Return (X, Y) of the center of cell containing provided text 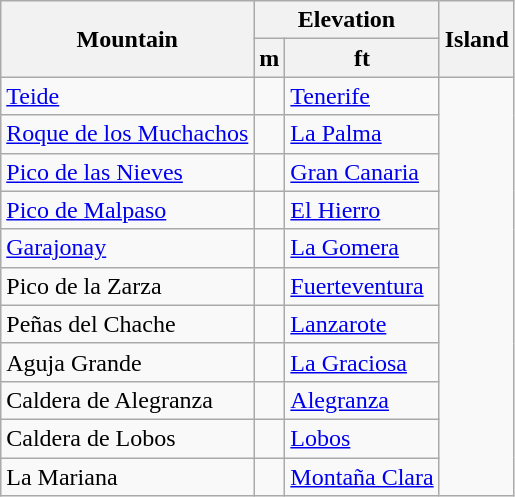
Fuerteventura (362, 286)
ft (362, 58)
Aguja Grande (128, 362)
Roque de los Muchachos (128, 134)
Mountain (128, 39)
Pico de Malpaso (128, 210)
Lanzarote (362, 324)
Montaña Clara (362, 477)
Gran Canaria (362, 172)
Tenerife (362, 96)
Lobos (362, 438)
La Palma (362, 134)
m (270, 58)
Caldera de Alegranza (128, 400)
Caldera de Lobos (128, 438)
Teide (128, 96)
Peñas del Chache (128, 324)
La Mariana (128, 477)
Pico de la Zarza (128, 286)
Pico de las Nieves (128, 172)
Island (476, 39)
La Graciosa (362, 362)
Elevation (346, 20)
Garajonay (128, 248)
Alegranza (362, 400)
El Hierro (362, 210)
La Gomera (362, 248)
